Output the [X, Y] coordinate of the center of the cell containing the given text.  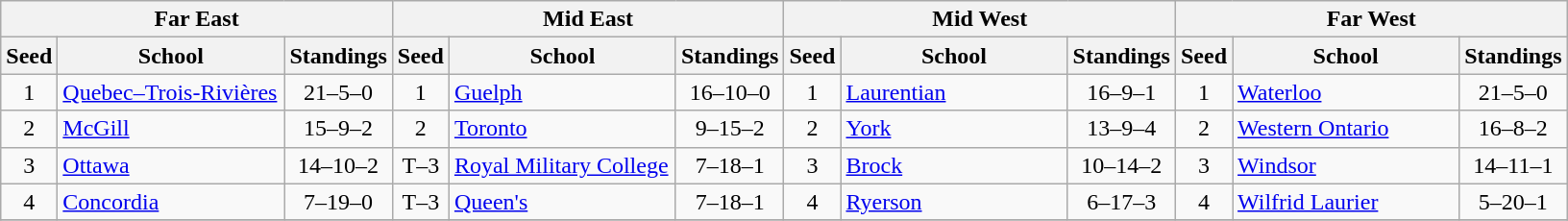
Windsor [1346, 165]
Concordia [171, 202]
6–17–3 [1121, 202]
10–14–2 [1121, 165]
Mid West [980, 19]
5–20–1 [1513, 202]
Guelph [562, 92]
Ryerson [954, 202]
15–9–2 [338, 129]
Far West [1371, 19]
16–10–0 [729, 92]
Brock [954, 165]
16–9–1 [1121, 92]
McGill [171, 129]
York [954, 129]
Quebec–Trois-Rivières [171, 92]
Toronto [562, 129]
14–10–2 [338, 165]
Laurentian [954, 92]
Queen's [562, 202]
7–19–0 [338, 202]
Western Ontario [1346, 129]
14–11–1 [1513, 165]
Royal Military College [562, 165]
9–15–2 [729, 129]
Far East [197, 19]
16–8–2 [1513, 129]
Mid East [588, 19]
Waterloo [1346, 92]
13–9–4 [1121, 129]
Ottawa [171, 165]
Wilfrid Laurier [1346, 202]
